Search for the cell housing the specified text and yield its (x, y) center coordinate. 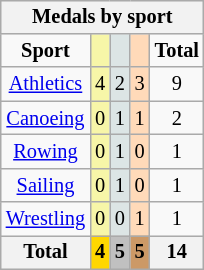
Sport (46, 51)
Athletics (46, 84)
Medals by sport (102, 17)
14 (177, 253)
Rowing (46, 152)
Sailing (46, 185)
Wrestling (46, 219)
9 (177, 84)
3 (140, 84)
Canoeing (46, 118)
